Search for the cell housing the specified text and yield its (X, Y) center coordinate. 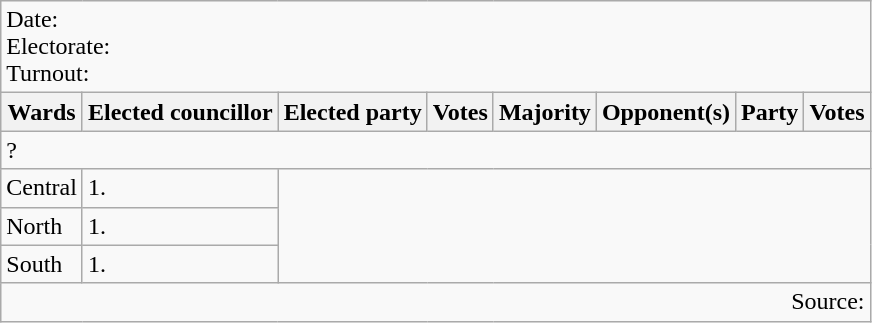
? (436, 150)
South (42, 264)
Wards (42, 112)
Source: (436, 302)
Elected councillor (180, 112)
Opponent(s) (666, 112)
Majority (544, 112)
Date: Electorate: Turnout: (436, 47)
Central (42, 188)
Elected party (352, 112)
Party (770, 112)
North (42, 226)
